Provide the (x, y) coordinate of the cell's center where the given text is located.  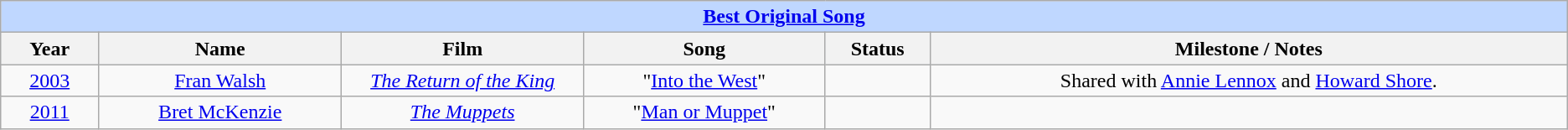
"Into the West" (704, 81)
"Man or Muppet" (704, 112)
Film (462, 49)
Fran Walsh (220, 81)
Name (220, 49)
2003 (50, 81)
Status (878, 49)
2011 (50, 112)
Shared with Annie Lennox and Howard Shore. (1248, 81)
Milestone / Notes (1248, 49)
Bret McKenzie (220, 112)
Year (50, 49)
The Return of the King (462, 81)
The Muppets (462, 112)
Song (704, 49)
Best Original Song (784, 17)
